Identify which cell holds the provided text, then report its [X, Y] central coordinate. 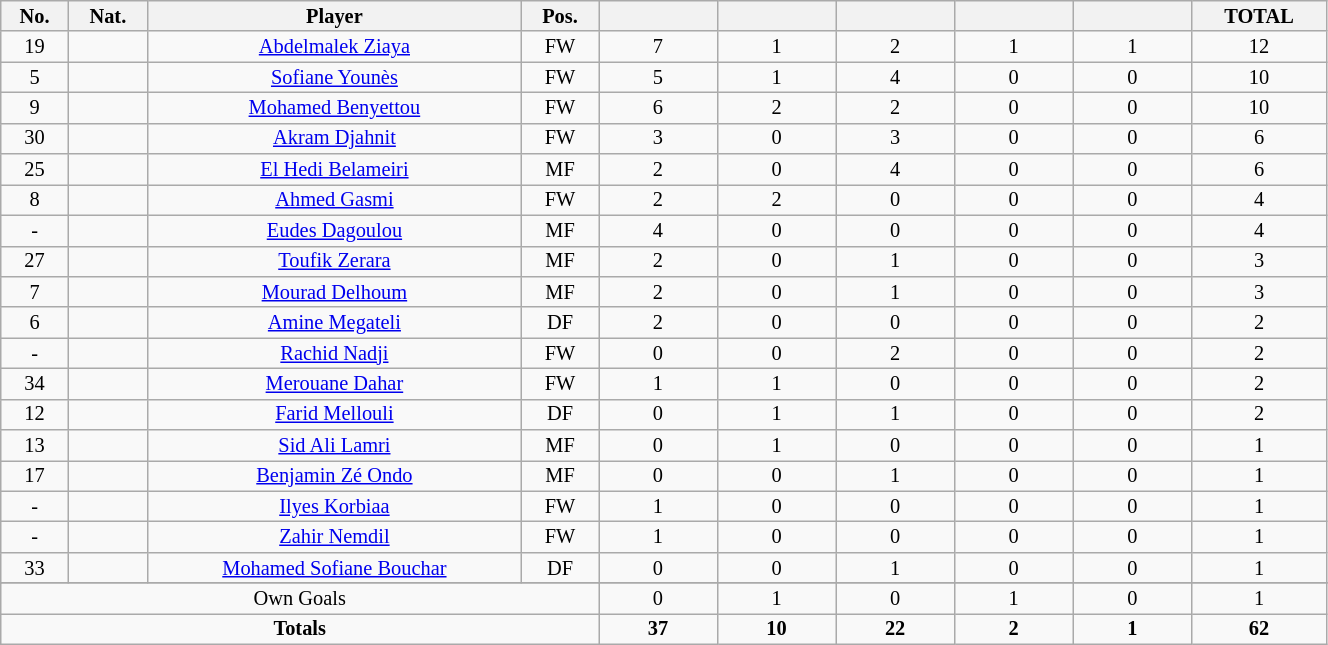
Akram Djahnit [334, 138]
27 [35, 262]
Eudes Dagoulou [334, 230]
Benjamin Zé Ondo [334, 476]
34 [35, 384]
El Hedi Belameiri [334, 170]
Toufik Zerara [334, 262]
Own Goals [300, 598]
Zahir Nemdil [334, 538]
62 [1260, 628]
19 [35, 46]
13 [35, 446]
Mohamed Benyettou [334, 108]
Player [334, 16]
Ahmed Gasmi [334, 200]
Pos. [560, 16]
Sofiane Younès [334, 78]
Mourad Delhoum [334, 292]
9 [35, 108]
25 [35, 170]
Rachid Nadji [334, 354]
Abdelmalek Ziaya [334, 46]
No. [35, 16]
37 [658, 628]
Merouane Dahar [334, 384]
Ilyes Korbiaa [334, 506]
17 [35, 476]
8 [35, 200]
Sid Ali Lamri [334, 446]
33 [35, 568]
Mohamed Sofiane Bouchar [334, 568]
Totals [300, 628]
TOTAL [1260, 16]
30 [35, 138]
22 [896, 628]
Amine Megateli [334, 322]
Farid Mellouli [334, 414]
Nat. [108, 16]
